Locate the cell with the specified text and output its [X, Y] center coordinate. 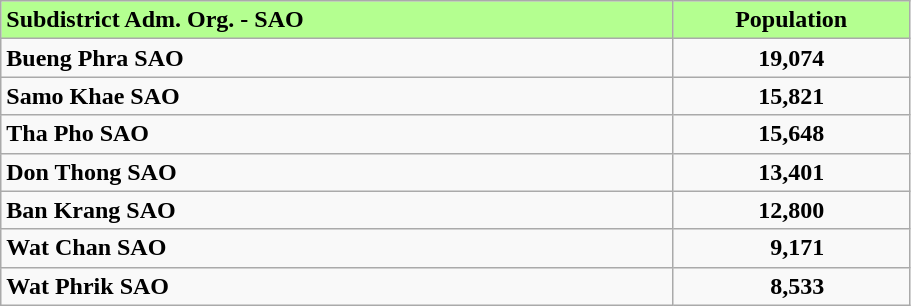
Bueng Phra SAO [337, 58]
Wat Chan SAO [337, 248]
Ban Krang SAO [337, 210]
15,648 [791, 134]
13,401 [791, 172]
Wat Phrik SAO [337, 286]
9,171 [791, 248]
Don Thong SAO [337, 172]
8,533 [791, 286]
Tha Pho SAO [337, 134]
Population [791, 20]
15,821 [791, 96]
12,800 [791, 210]
19,074 [791, 58]
Subdistrict Adm. Org. - SAO [337, 20]
Samo Khae SAO [337, 96]
